Pinpoint the cell where the given text exists, returning its (x, y) midpoint coordinate. 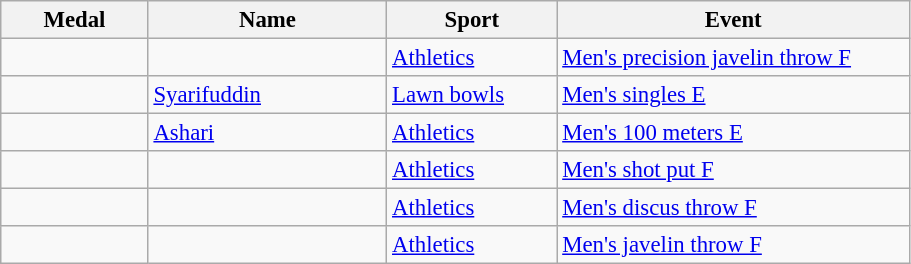
Syarifuddin (268, 95)
Men's 100 meters E (734, 133)
Men's precision javelin throw F (734, 58)
Men's shot put F (734, 170)
Name (268, 20)
Ashari (268, 133)
Sport (472, 20)
Lawn bowls (472, 95)
Men's discus throw F (734, 208)
Event (734, 20)
Men's javelin throw F (734, 245)
Men's singles E (734, 95)
Medal (74, 20)
